Determine the (x, y) coordinate at the center of the cell enclosing the given text.  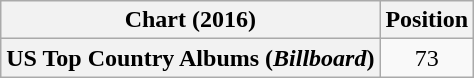
73 (427, 58)
Position (427, 20)
US Top Country Albums (Billboard) (190, 58)
Chart (2016) (190, 20)
